Extract the (x, y) coordinate from the center of the cell holding the provided text.  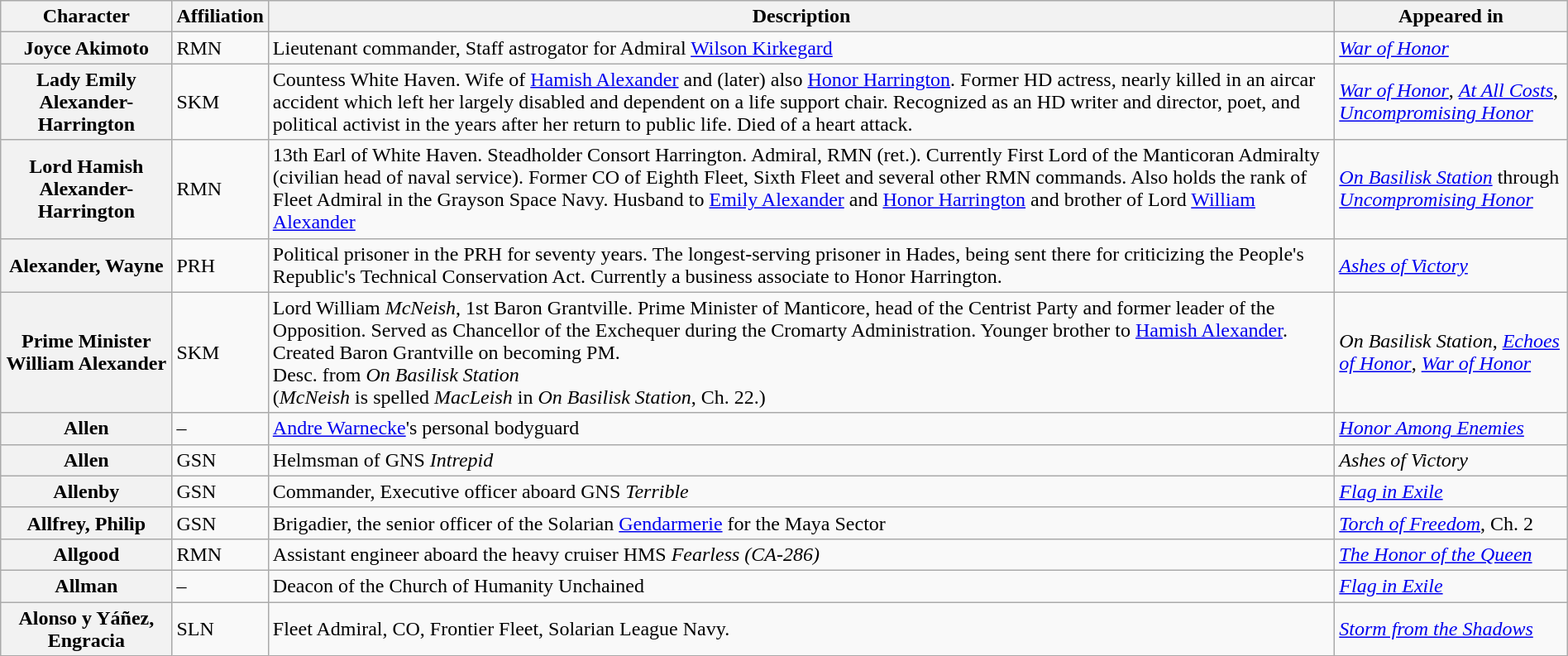
Lord Hamish Alexander-Harrington (86, 189)
Allman (86, 586)
Deacon of the Church of Humanity Unchained (801, 586)
Allfrey, Philip (86, 523)
PRH (220, 265)
Allgood (86, 554)
On Basilisk Station through Uncompromising Honor (1451, 189)
Appeared in (1451, 17)
War of Honor, At All Costs, Uncompromising Honor (1451, 102)
SLN (220, 629)
Lieutenant commander, Staff astrogator for Admiral Wilson Kirkegard (801, 48)
On Basilisk Station, Echoes of Honor, War of Honor (1451, 352)
Alexander, Wayne (86, 265)
Affiliation (220, 17)
Helmsman of GNS Intrepid (801, 460)
War of Honor (1451, 48)
Assistant engineer aboard the heavy cruiser HMS Fearless (CA-286) (801, 554)
Commander, Executive officer aboard GNS Terrible (801, 491)
Character (86, 17)
Andre Warnecke's personal bodyguard (801, 429)
Joyce Akimoto (86, 48)
Lady Emily Alexander-Harrington (86, 102)
Alonso y Yáñez, Engracia (86, 629)
Fleet Admiral, CO, Frontier Fleet, Solarian League Navy. (801, 629)
The Honor of the Queen (1451, 554)
Torch of Freedom, Ch. 2 (1451, 523)
Honor Among Enemies (1451, 429)
Allenby (86, 491)
Prime Minister William Alexander (86, 352)
Brigadier, the senior officer of the Solarian Gendarmerie for the Maya Sector (801, 523)
Description (801, 17)
Storm from the Shadows (1451, 629)
